Capture the cell that displays the provided text and extract its (x, y) central coordinate. 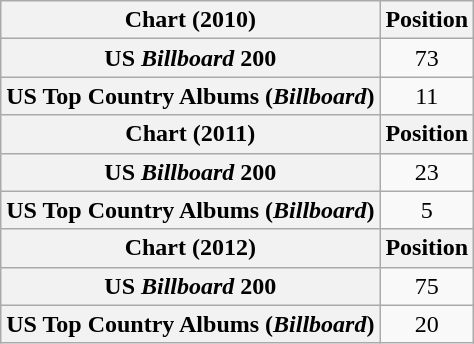
Chart (2012) (190, 248)
20 (427, 324)
23 (427, 172)
Chart (2011) (190, 134)
Chart (2010) (190, 20)
75 (427, 286)
11 (427, 96)
5 (427, 210)
73 (427, 58)
